Return the [X, Y] coordinate for the center point of the cell that contains the specified text.  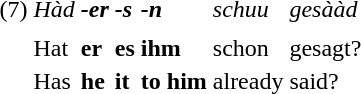
er [94, 48]
es [124, 48]
ihm [174, 48]
schon [248, 48]
Hat [54, 48]
